Extract the (x, y) coordinate from the center of the cell holding the provided text.  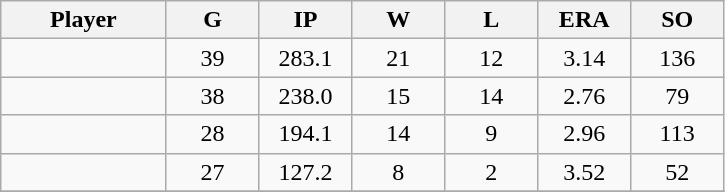
27 (212, 172)
12 (492, 58)
127.2 (306, 172)
8 (398, 172)
194.1 (306, 134)
2.96 (584, 134)
52 (678, 172)
W (398, 20)
ERA (584, 20)
SO (678, 20)
28 (212, 134)
38 (212, 96)
113 (678, 134)
2.76 (584, 96)
79 (678, 96)
136 (678, 58)
L (492, 20)
9 (492, 134)
Player (84, 20)
238.0 (306, 96)
2 (492, 172)
283.1 (306, 58)
21 (398, 58)
G (212, 20)
IP (306, 20)
39 (212, 58)
15 (398, 96)
3.52 (584, 172)
3.14 (584, 58)
